Search for the cell housing the specified text and yield its [X, Y] center coordinate. 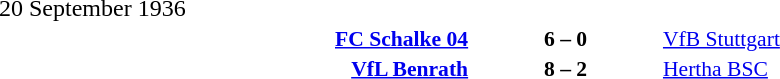
6 – 0 [566, 38]
